Detect which cell encompasses the target text, then output its [x, y] center coordinate. 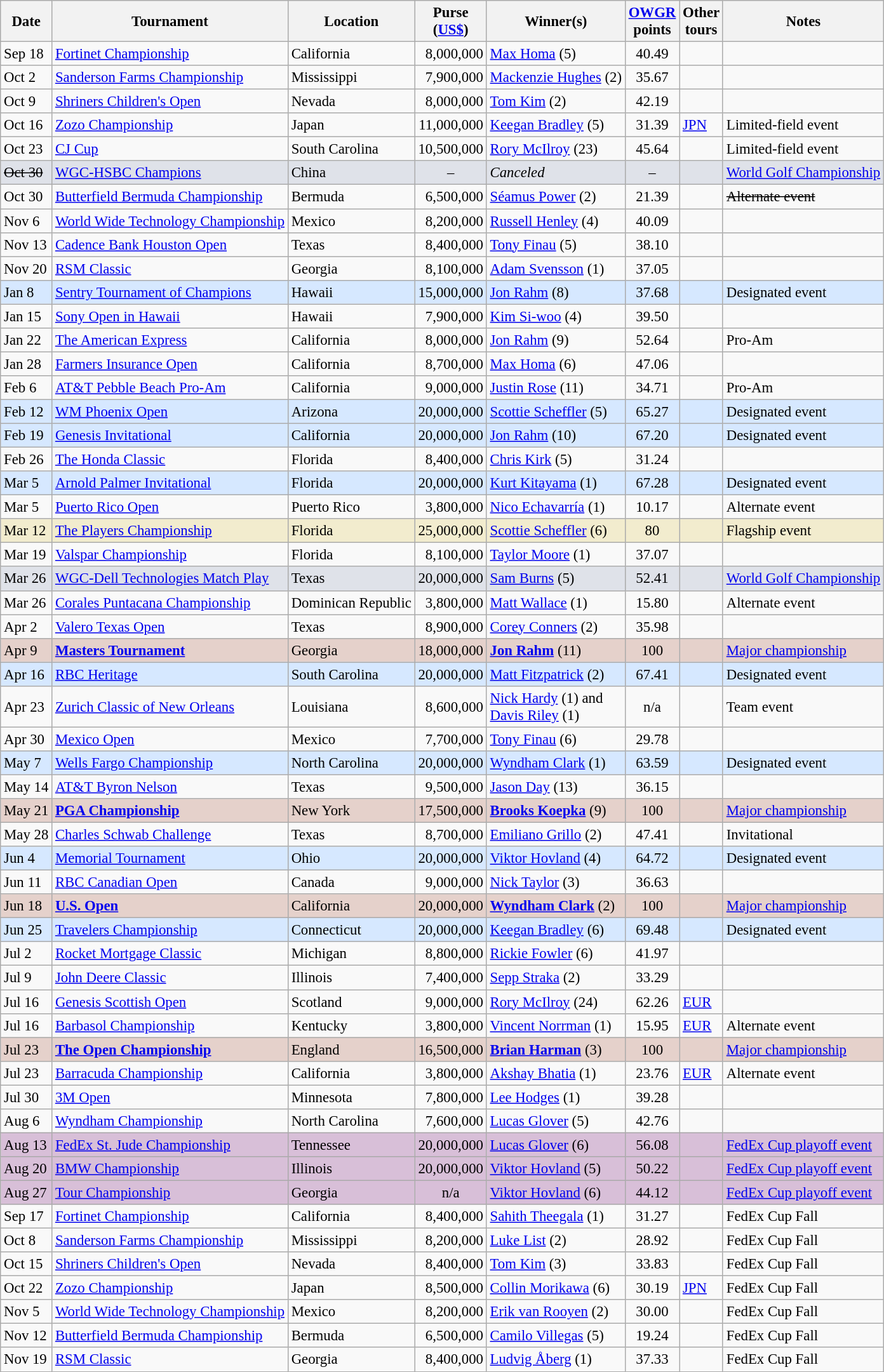
Feb 6 [27, 388]
Nov 20 [27, 269]
Dominican Republic [351, 603]
Charles Schwab Challenge [170, 835]
45.64 [652, 149]
Wyndham Clark (1) [556, 763]
New York [351, 811]
Barbasol Championship [170, 1025]
Genesis Invitational [170, 436]
Tennessee [351, 1145]
Apr 30 [27, 739]
Tournament [170, 22]
37.07 [652, 555]
28.92 [652, 1241]
Lee Hodges (1) [556, 1097]
Akshay Bhatia (1) [556, 1073]
7,800,000 [451, 1097]
Kim Si-woo (4) [556, 316]
RBC Canadian Open [170, 882]
Valero Texas Open [170, 627]
Wells Fargo Championship [170, 763]
41.97 [652, 954]
Chris Kirk (5) [556, 460]
The American Express [170, 340]
33.29 [652, 978]
39.50 [652, 316]
England [351, 1049]
Tom Kim (3) [556, 1264]
Keegan Bradley (5) [556, 125]
Apr 16 [27, 674]
Invitational [803, 835]
Othertours [701, 22]
OWGRpoints [652, 22]
Puerto Rico [351, 507]
Jon Rahm (9) [556, 340]
Nick Taylor (3) [556, 882]
Louisiana [351, 707]
Tony Finau (5) [556, 244]
Matt Fitzpatrick (2) [556, 674]
64.72 [652, 858]
Oct 8 [27, 1241]
65.27 [652, 411]
67.28 [652, 483]
42.19 [652, 102]
69.48 [652, 930]
15.95 [652, 1025]
7,600,000 [451, 1121]
May 21 [27, 811]
33.83 [652, 1264]
Ludvig Åberg (1) [556, 1360]
Aug 6 [27, 1121]
31.39 [652, 125]
The Players Championship [170, 531]
AT&T Byron Nelson [170, 787]
The Open Championship [170, 1049]
Russell Henley (4) [556, 221]
47.06 [652, 364]
Sentry Tournament of Champions [170, 292]
AT&T Pebble Beach Pro-Am [170, 388]
Aug 27 [27, 1192]
FedEx St. Jude Championship [170, 1145]
Location [351, 22]
56.08 [652, 1145]
Scotland [351, 1002]
May 28 [27, 835]
Brian Harman (3) [556, 1049]
PGA Championship [170, 811]
Rory McIlroy (23) [556, 149]
Corales Puntacana Championship [170, 603]
42.76 [652, 1121]
31.24 [652, 460]
Max Homa (6) [556, 364]
18,000,000 [451, 650]
Jun 18 [27, 906]
11,000,000 [451, 125]
23.76 [652, 1073]
Tom Kim (2) [556, 102]
Wyndham Clark (2) [556, 906]
Aug 13 [27, 1145]
37.68 [652, 292]
Nov 5 [27, 1312]
CJ Cup [170, 149]
BMW Championship [170, 1169]
Nov 12 [27, 1336]
38.10 [652, 244]
52.64 [652, 340]
63.59 [652, 763]
31.27 [652, 1216]
Mar 12 [27, 531]
John Deere Classic [170, 978]
29.78 [652, 739]
Memorial Tournament [170, 858]
Zurich Classic of New Orleans [170, 707]
Scottie Scheffler (5) [556, 411]
Sony Open in Hawaii [170, 316]
Minnesota [351, 1097]
Jan 22 [27, 340]
8,500,000 [451, 1288]
Date [27, 22]
Feb 19 [27, 436]
7,700,000 [451, 739]
Jason Day (13) [556, 787]
Luke List (2) [556, 1241]
WM Phoenix Open [170, 411]
40.09 [652, 221]
Ohio [351, 858]
Tour Championship [170, 1192]
Arizona [351, 411]
China [351, 173]
35.67 [652, 77]
Erik van Rooyen (2) [556, 1312]
The Honda Classic [170, 460]
Lucas Glover (6) [556, 1145]
Max Homa (5) [556, 54]
Jon Rahm (10) [556, 436]
Adam Svensson (1) [556, 269]
Viktor Hovland (6) [556, 1192]
Lucas Glover (5) [556, 1121]
Oct 22 [27, 1288]
Jan 28 [27, 364]
Arnold Palmer Invitational [170, 483]
Séamus Power (2) [556, 197]
37.05 [652, 269]
8,900,000 [451, 627]
Rory McIlroy (24) [556, 1002]
U.S. Open [170, 906]
8,600,000 [451, 707]
Travelers Championship [170, 930]
Winner(s) [556, 22]
3M Open [170, 1097]
Corey Conners (2) [556, 627]
Masters Tournament [170, 650]
80 [652, 531]
Oct 2 [27, 77]
Jun 11 [27, 882]
Oct 16 [27, 125]
Mackenzie Hughes (2) [556, 77]
Sahith Theegala (1) [556, 1216]
Cadence Bank Houston Open [170, 244]
Canceled [556, 173]
Jul 30 [27, 1097]
Nov 19 [27, 1360]
Viktor Hovland (4) [556, 858]
Nov 13 [27, 244]
50.22 [652, 1169]
36.15 [652, 787]
Nov 6 [27, 221]
10.17 [652, 507]
25,000,000 [451, 531]
8,800,000 [451, 954]
44.12 [652, 1192]
39.28 [652, 1097]
Wyndham Championship [170, 1121]
WGC-HSBC Champions [170, 173]
Jon Rahm (8) [556, 292]
16,500,000 [451, 1049]
Oct 15 [27, 1264]
30.00 [652, 1312]
Feb 26 [27, 460]
10,500,000 [451, 149]
Flagship event [803, 531]
Taylor Moore (1) [556, 555]
Apr 2 [27, 627]
Tony Finau (6) [556, 739]
Sep 17 [27, 1216]
Feb 12 [27, 411]
Michigan [351, 954]
Sam Burns (5) [556, 579]
Nick Hardy (1) and Davis Riley (1) [556, 707]
Rocket Mortgage Classic [170, 954]
Purse(US$) [451, 22]
47.41 [652, 835]
Justin Rose (11) [556, 388]
Jan 8 [27, 292]
Farmers Insurance Open [170, 364]
Barracuda Championship [170, 1073]
Mar 19 [27, 555]
Mexico Open [170, 739]
Collin Morikawa (6) [556, 1288]
17,500,000 [451, 811]
Viktor Hovland (5) [556, 1169]
RBC Heritage [170, 674]
Matt Wallace (1) [556, 603]
Oct 23 [27, 149]
Sep 18 [27, 54]
Vincent Norrman (1) [556, 1025]
67.20 [652, 436]
40.49 [652, 54]
WGC-Dell Technologies Match Play [170, 579]
Canada [351, 882]
Kurt Kitayama (1) [556, 483]
Team event [803, 707]
19.24 [652, 1336]
Scottie Scheffler (6) [556, 531]
62.26 [652, 1002]
15.80 [652, 603]
Keegan Bradley (6) [556, 930]
Notes [803, 22]
Puerto Rico Open [170, 507]
Genesis Scottish Open [170, 1002]
Oct 9 [27, 102]
67.41 [652, 674]
37.33 [652, 1360]
Jul 2 [27, 954]
15,000,000 [451, 292]
Connecticut [351, 930]
Jul 9 [27, 978]
Kentucky [351, 1025]
Sepp Straka (2) [556, 978]
May 14 [27, 787]
35.98 [652, 627]
Apr 23 [27, 707]
Brooks Koepka (9) [556, 811]
Camilo Villegas (5) [556, 1336]
9,500,000 [451, 787]
Jun 25 [27, 930]
Jun 4 [27, 858]
36.63 [652, 882]
Apr 9 [27, 650]
Rickie Fowler (6) [556, 954]
Jon Rahm (11) [556, 650]
Emiliano Grillo (2) [556, 835]
Valspar Championship [170, 555]
21.39 [652, 197]
7,400,000 [451, 978]
Jan 15 [27, 316]
52.41 [652, 579]
30.19 [652, 1288]
Nico Echavarría (1) [556, 507]
Aug 20 [27, 1169]
34.71 [652, 388]
May 7 [27, 763]
